Provide the [x, y] coordinate of the cell's center where the given text is located.  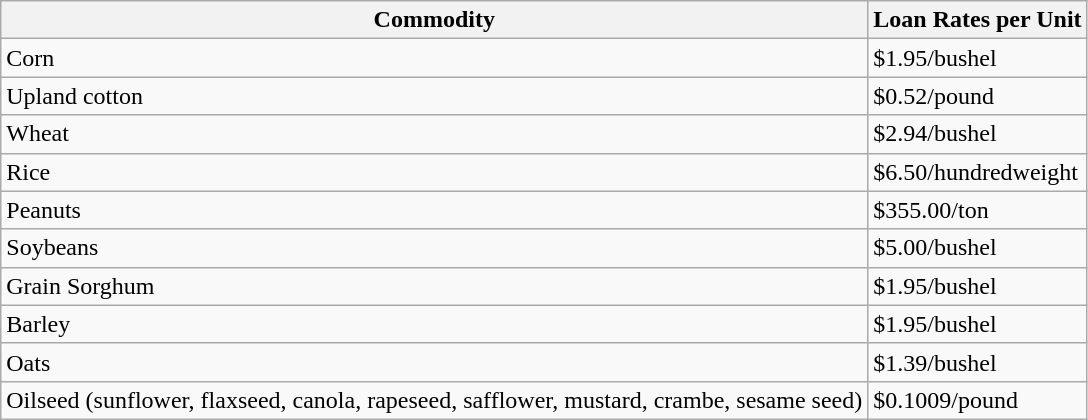
$0.1009/pound [978, 400]
$355.00/ton [978, 210]
$0.52/pound [978, 96]
Loan Rates per Unit [978, 20]
Wheat [434, 134]
$1.39/bushel [978, 362]
Rice [434, 172]
Oilseed (sunflower, flaxseed, canola, rapeseed, safflower, mustard, crambe, sesame seed) [434, 400]
Soybeans [434, 248]
Peanuts [434, 210]
$2.94/bushel [978, 134]
Oats [434, 362]
$5.00/bushel [978, 248]
Barley [434, 324]
$6.50/hundredweight [978, 172]
Grain Sorghum [434, 286]
Commodity [434, 20]
Corn [434, 58]
Upland cotton [434, 96]
